Identify which cell holds the provided text, then report its (X, Y) central coordinate. 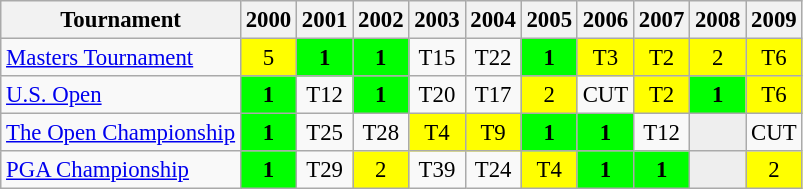
T17 (493, 95)
2003 (437, 20)
2009 (774, 20)
T39 (437, 170)
T29 (325, 170)
2002 (381, 20)
2007 (661, 20)
PGA Championship (121, 170)
Masters Tournament (121, 58)
Tournament (121, 20)
T28 (381, 133)
2000 (268, 20)
T22 (493, 58)
2004 (493, 20)
2001 (325, 20)
5 (268, 58)
T25 (325, 133)
T20 (437, 95)
T3 (605, 58)
2006 (605, 20)
U.S. Open (121, 95)
2005 (549, 20)
2008 (718, 20)
The Open Championship (121, 133)
T15 (437, 58)
T9 (493, 133)
T24 (493, 170)
